Identify which cell holds the provided text, then report its (X, Y) central coordinate. 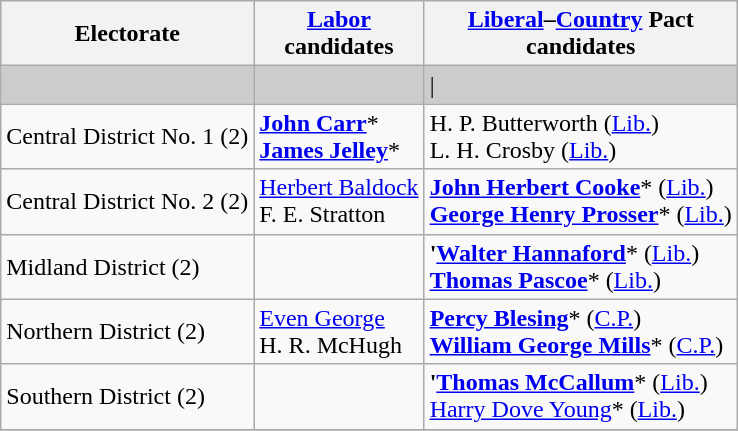
| (580, 85)
'Thomas McCallum* (Lib.)Harry Dove Young* (Lib.) (580, 396)
John Herbert Cooke* (Lib.)George Henry Prosser* (Lib.) (580, 202)
Percy Blesing* (C.P.)William George Mills* (C.P.) (580, 332)
Even GeorgeH. R. McHugh (339, 332)
'Walter Hannaford* (Lib.)Thomas Pascoe* (Lib.) (580, 266)
Electorate (128, 34)
John Carr*James Jelley* (339, 136)
Northern District (2) (128, 332)
Labor candidates (339, 34)
Southern District (2) (128, 396)
H. P. Butterworth (Lib.)L. H. Crosby (Lib.) (580, 136)
Herbert BaldockF. E. Stratton (339, 202)
Central District No. 1 (2) (128, 136)
Central District No. 2 (2) (128, 202)
Midland District (2) (128, 266)
Liberal–Country Pact candidates (580, 34)
